Extract the (x, y) coordinate from the center of the cell holding the provided text.  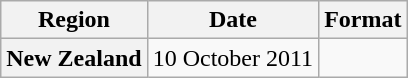
New Zealand (74, 58)
Date (232, 20)
Region (74, 20)
Format (363, 20)
10 October 2011 (232, 58)
